Provide the [X, Y] coordinate of the cell's center where the given text is located.  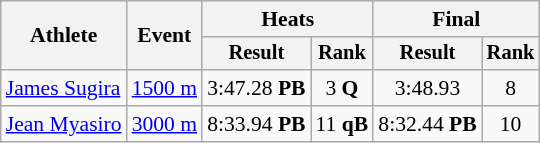
Final [456, 19]
Athlete [64, 36]
Heats [288, 19]
3 Q [342, 88]
1500 m [164, 88]
Event [164, 36]
3000 m [164, 124]
10 [511, 124]
8:33.94 PB [256, 124]
3:48.93 [427, 88]
Jean Myasiro [64, 124]
8 [511, 88]
8:32.44 PB [427, 124]
11 qB [342, 124]
3:47.28 PB [256, 88]
James Sugira [64, 88]
